Output the (x, y) coordinate of the center of the cell containing the given text.  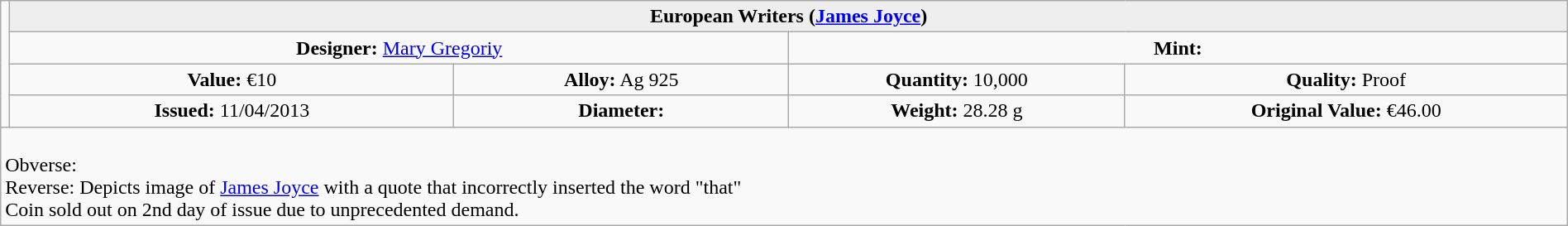
Diameter: (622, 111)
Issued: 11/04/2013 (232, 111)
Value: €10 (232, 79)
Quantity: 10,000 (958, 79)
Quality: Proof (1346, 79)
Mint: (1178, 48)
European Writers (James Joyce) (789, 17)
Alloy: Ag 925 (622, 79)
Original Value: €46.00 (1346, 111)
Weight: 28.28 g (958, 111)
Designer: Mary Gregoriy (399, 48)
